Locate the cell with the specified text and output its (X, Y) center coordinate. 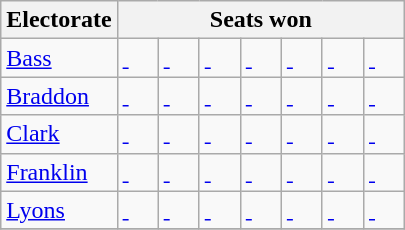
Clark (59, 134)
Franklin (59, 172)
Electorate (59, 20)
Lyons (59, 210)
Braddon (59, 96)
Seats won (260, 20)
Bass (59, 58)
